Search for the cell housing the specified text and yield its [X, Y] center coordinate. 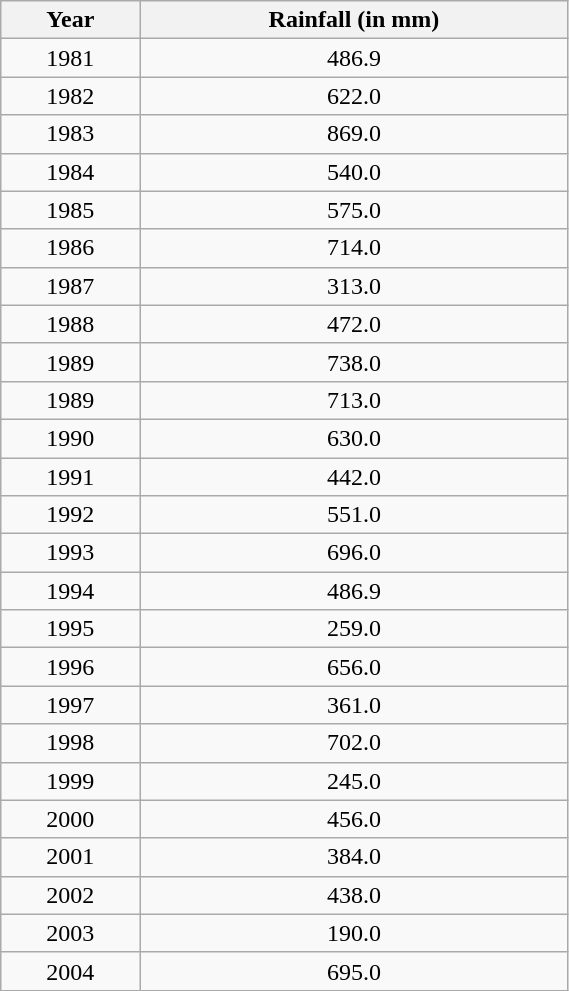
245.0 [354, 781]
869.0 [354, 134]
656.0 [354, 667]
1997 [70, 705]
575.0 [354, 210]
696.0 [354, 553]
438.0 [354, 895]
630.0 [354, 438]
1996 [70, 667]
456.0 [354, 819]
540.0 [354, 172]
1998 [70, 743]
442.0 [354, 477]
Year [70, 20]
1985 [70, 210]
2003 [70, 933]
1983 [70, 134]
1999 [70, 781]
1991 [70, 477]
384.0 [354, 857]
2004 [70, 971]
190.0 [354, 933]
1992 [70, 515]
1984 [70, 172]
1982 [70, 96]
551.0 [354, 515]
472.0 [354, 324]
714.0 [354, 248]
2000 [70, 819]
1995 [70, 629]
2002 [70, 895]
738.0 [354, 362]
1990 [70, 438]
702.0 [354, 743]
361.0 [354, 705]
713.0 [354, 400]
1994 [70, 591]
259.0 [354, 629]
1987 [70, 286]
1981 [70, 58]
1986 [70, 248]
Rainfall (in mm) [354, 20]
695.0 [354, 971]
313.0 [354, 286]
1988 [70, 324]
622.0 [354, 96]
2001 [70, 857]
1993 [70, 553]
